Return (x, y) of the center of cell containing provided text 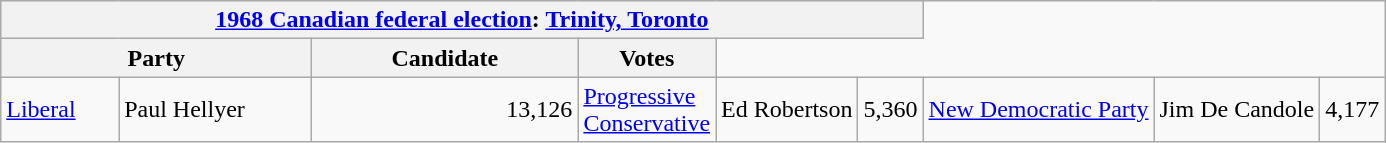
13,126 (445, 110)
New Democratic Party (1038, 110)
Liberal (60, 110)
Jim De Candole (1237, 110)
4,177 (1352, 110)
Ed Robertson (787, 110)
Candidate (445, 58)
Votes (647, 58)
Progressive Conservative (647, 110)
Party (156, 58)
Paul Hellyer (216, 110)
1968 Canadian federal election: Trinity, Toronto (462, 20)
5,360 (890, 110)
